Output the (x, y) coordinate of the center of the cell containing the given text.  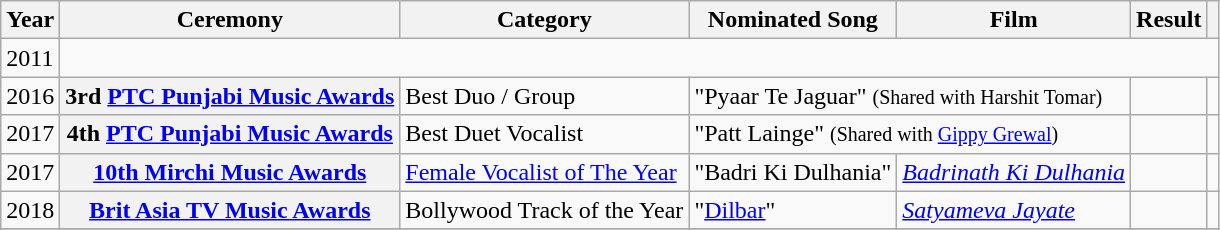
Bollywood Track of the Year (544, 210)
Brit Asia TV Music Awards (230, 210)
3rd PTC Punjabi Music Awards (230, 96)
Best Duo / Group (544, 96)
Film (1014, 20)
2018 (30, 210)
2016 (30, 96)
Female Vocalist of The Year (544, 172)
Ceremony (230, 20)
"Patt Lainge" (Shared with Gippy Grewal) (910, 134)
Year (30, 20)
"Badri Ki Dulhania" (793, 172)
Satyameva Jayate (1014, 210)
Best Duet Vocalist (544, 134)
Badrinath Ki Dulhania (1014, 172)
Category (544, 20)
2011 (30, 58)
4th PTC Punjabi Music Awards (230, 134)
"Pyaar Te Jaguar" (Shared with Harshit Tomar) (910, 96)
10th Mirchi Music Awards (230, 172)
Result (1169, 20)
Nominated Song (793, 20)
"Dilbar" (793, 210)
